Find where the given text appears and provide that cell's center as (X, Y) coordinate. 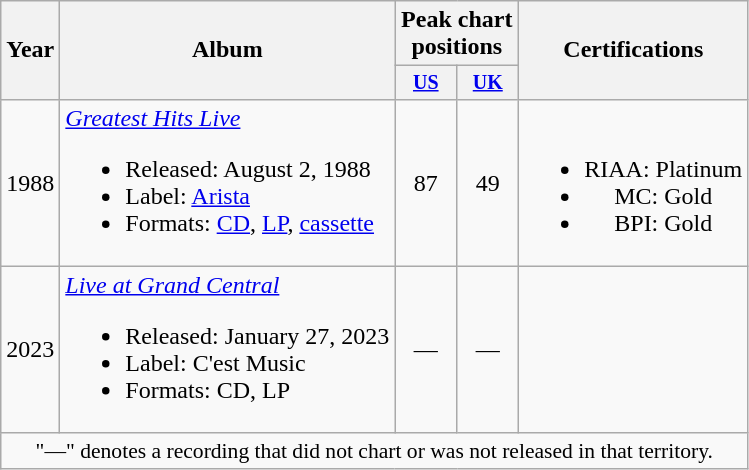
Certifications (634, 50)
Year (30, 50)
US (426, 82)
RIAA: PlatinumMC: GoldBPI: Gold (634, 182)
2023 (30, 350)
1988 (30, 182)
Peak chart positions (457, 34)
Live at Grand CentralReleased: January 27, 2023Label: C'est MusicFormats: CD, LP (228, 350)
Album (228, 50)
49 (488, 182)
Greatest Hits LiveReleased: August 2, 1988Label: AristaFormats: CD, LP, cassette (228, 182)
87 (426, 182)
"—" denotes a recording that did not chart or was not released in that territory. (374, 451)
UK (488, 82)
